Search for the cell housing the specified text and yield its [x, y] center coordinate. 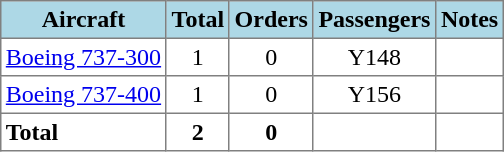
Y148 [374, 57]
Orders [271, 20]
Boeing 737-400 [84, 95]
Boeing 737-300 [84, 57]
Passengers [374, 20]
Notes [470, 20]
2 [198, 132]
Y156 [374, 95]
Aircraft [84, 20]
